Pinpoint the cell where the given text exists, returning its (x, y) midpoint coordinate. 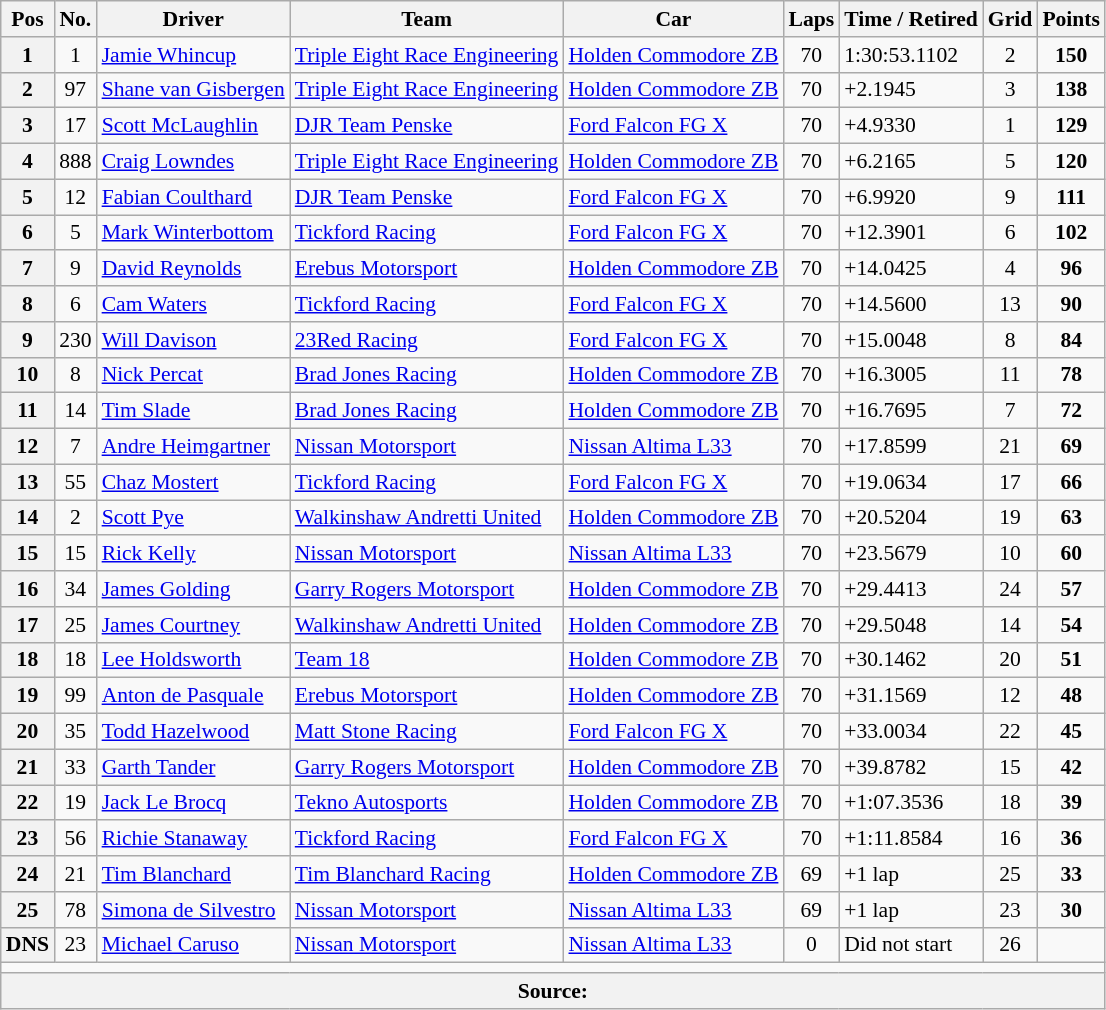
Pos (28, 19)
97 (76, 90)
Tim Blanchard Racing (427, 874)
Scott McLaughlin (194, 126)
Scott Pye (194, 518)
35 (76, 732)
888 (76, 162)
+29.4413 (911, 589)
+2.1945 (911, 90)
+4.9330 (911, 126)
+6.2165 (911, 162)
+6.9920 (911, 197)
72 (1071, 411)
56 (76, 839)
Cam Waters (194, 304)
Matt Stone Racing (427, 732)
66 (1071, 482)
Simona de Silvestro (194, 910)
Team 18 (427, 660)
Time / Retired (911, 19)
+14.5600 (911, 304)
129 (1071, 126)
+16.3005 (911, 375)
Tim Blanchard (194, 874)
James Golding (194, 589)
Michael Caruso (194, 945)
Mark Winterbottom (194, 233)
Team (427, 19)
+19.0634 (911, 482)
Chaz Mostert (194, 482)
138 (1071, 90)
120 (1071, 162)
84 (1071, 340)
Will Davison (194, 340)
90 (1071, 304)
Richie Stanaway (194, 839)
+39.8782 (911, 767)
45 (1071, 732)
+29.5048 (911, 625)
No. (76, 19)
Andre Heimgartner (194, 447)
Anton de Pasquale (194, 696)
1:30:53.1102 (911, 55)
Source: (553, 991)
+23.5679 (911, 554)
+15.0048 (911, 340)
55 (76, 482)
Tekno Autosports (427, 803)
111 (1071, 197)
+33.0034 (911, 732)
Todd Hazelwood (194, 732)
48 (1071, 696)
Craig Lowndes (194, 162)
+31.1569 (911, 696)
Tim Slade (194, 411)
96 (1071, 269)
Car (673, 19)
Jamie Whincup (194, 55)
34 (76, 589)
Shane van Gisbergen (194, 90)
+20.5204 (911, 518)
42 (1071, 767)
39 (1071, 803)
James Courtney (194, 625)
Grid (1010, 19)
54 (1071, 625)
+17.8599 (911, 447)
+16.7695 (911, 411)
+12.3901 (911, 233)
Did not start (911, 945)
Points (1071, 19)
23Red Racing (427, 340)
+30.1462 (911, 660)
David Reynolds (194, 269)
99 (76, 696)
Laps (811, 19)
Nick Percat (194, 375)
51 (1071, 660)
Driver (194, 19)
230 (76, 340)
26 (1010, 945)
150 (1071, 55)
Jack Le Brocq (194, 803)
63 (1071, 518)
Garth Tander (194, 767)
+14.0425 (911, 269)
30 (1071, 910)
Fabian Coulthard (194, 197)
Rick Kelly (194, 554)
DNS (28, 945)
60 (1071, 554)
+1:11.8584 (911, 839)
+1:07.3536 (911, 803)
102 (1071, 233)
36 (1071, 839)
0 (811, 945)
Lee Holdsworth (194, 660)
57 (1071, 589)
